Pinpoint the cell where the given text exists, returning its [x, y] midpoint coordinate. 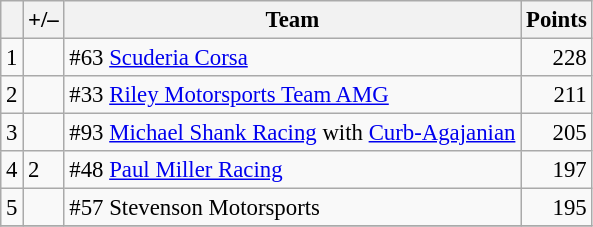
Points [556, 20]
195 [556, 208]
5 [12, 208]
#93 Michael Shank Racing with Curb-Agajanian [292, 133]
211 [556, 95]
4 [12, 170]
197 [556, 170]
Team [292, 20]
3 [12, 133]
#63 Scuderia Corsa [292, 58]
1 [12, 58]
#48 Paul Miller Racing [292, 170]
#57 Stevenson Motorsports [292, 208]
+/– [44, 20]
205 [556, 133]
228 [556, 58]
#33 Riley Motorsports Team AMG [292, 95]
